Return (x, y) of the center of cell containing provided text 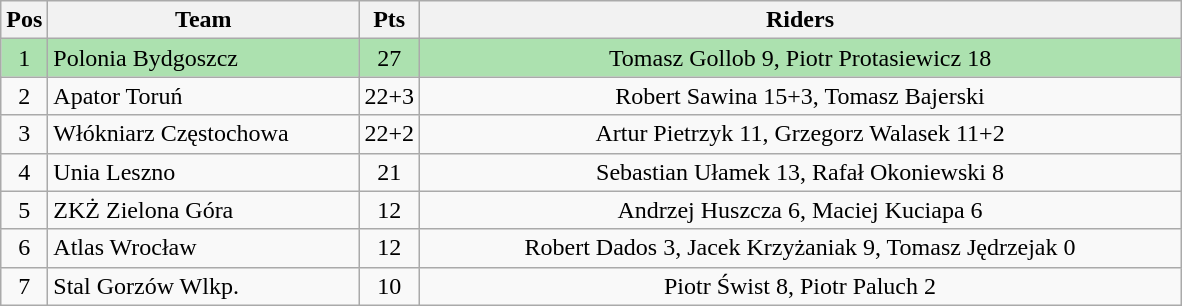
2 (24, 96)
21 (390, 172)
Sebastian Ułamek 13, Rafał Okoniewski 8 (800, 172)
Tomasz Gollob 9, Piotr Protasiewicz 18 (800, 58)
Riders (800, 20)
ZKŻ Zielona Góra (204, 210)
Pts (390, 20)
Team (204, 20)
Polonia Bydgoszcz (204, 58)
Unia Leszno (204, 172)
7 (24, 286)
22+3 (390, 96)
Piotr Świst 8, Piotr Paluch 2 (800, 286)
Stal Gorzów Wlkp. (204, 286)
6 (24, 248)
Włókniarz Częstochowa (204, 134)
Robert Dados 3, Jacek Krzyżaniak 9, Tomasz Jędrzejak 0 (800, 248)
1 (24, 58)
4 (24, 172)
Atlas Wrocław (204, 248)
Robert Sawina 15+3, Tomasz Bajerski (800, 96)
Artur Pietrzyk 11, Grzegorz Walasek 11+2 (800, 134)
Apator Toruń (204, 96)
Andrzej Huszcza 6, Maciej Kuciapa 6 (800, 210)
3 (24, 134)
Pos (24, 20)
27 (390, 58)
22+2 (390, 134)
10 (390, 286)
5 (24, 210)
